Find where the given text appears and provide that cell's center as [x, y] coordinate. 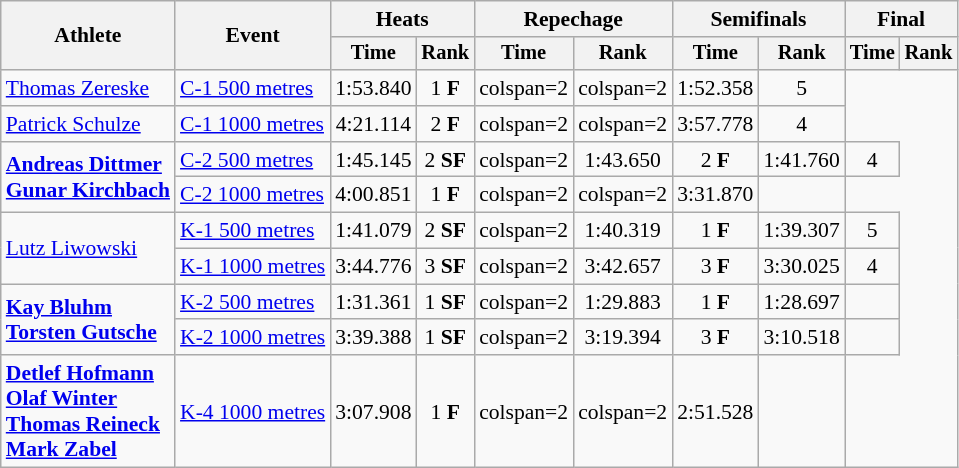
C-2 500 metres [252, 160]
Repechage [573, 19]
1:53.840 [373, 88]
Patrick Schulze [88, 124]
4:00.851 [373, 195]
4:21.114 [373, 124]
Athlete [88, 36]
Event [252, 36]
3:10.518 [801, 338]
1:43.650 [622, 160]
3:44.776 [373, 267]
K-4 1000 metres [252, 411]
3 SF [446, 267]
K-1 500 metres [252, 231]
Lutz Liwowski [88, 248]
1:41.760 [801, 160]
1:39.307 [801, 231]
Heats [402, 19]
3:42.657 [622, 267]
Andreas DittmerGunar Kirchbach [88, 178]
2:51.528 [715, 411]
3:07.908 [373, 411]
K-1 1000 metres [252, 267]
1:40.319 [622, 231]
K-2 500 metres [252, 302]
3:30.025 [801, 267]
C-1 500 metres [252, 88]
Thomas Zereske [88, 88]
1:28.697 [801, 302]
C-1 1000 metres [252, 124]
Kay BluhmTorsten Gutsche [88, 320]
3:39.388 [373, 338]
C-2 1000 metres [252, 195]
Final [901, 19]
1:29.883 [622, 302]
1:45.145 [373, 160]
K-2 1000 metres [252, 338]
1:31.361 [373, 302]
1:52.358 [715, 88]
1:41.079 [373, 231]
Semifinals [758, 19]
3:57.778 [715, 124]
Detlef HofmannOlaf WinterThomas ReineckMark Zabel [88, 411]
3:31.870 [715, 195]
3:19.394 [622, 338]
